Provide the [X, Y] coordinate of the cell's center where the given text is located.  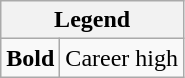
Bold [30, 58]
Career high [122, 58]
Legend [92, 20]
